Provide the [x, y] coordinate of the cell's center where the given text is located.  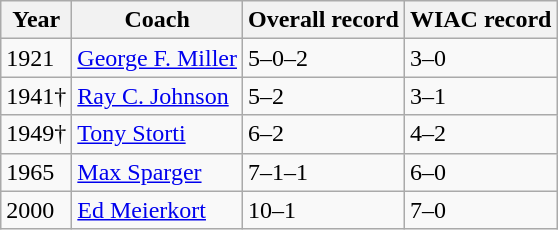
Overall record [323, 20]
Max Sparger [158, 172]
1949† [36, 134]
5–0–2 [323, 58]
1965 [36, 172]
4–2 [480, 134]
Year [36, 20]
2000 [36, 210]
6–0 [480, 172]
George F. Miller [158, 58]
Coach [158, 20]
7–0 [480, 210]
Ed Meierkort [158, 210]
Tony Storti [158, 134]
1921 [36, 58]
WIAC record [480, 20]
10–1 [323, 210]
7–1–1 [323, 172]
6–2 [323, 134]
3–0 [480, 58]
5–2 [323, 96]
Ray C. Johnson [158, 96]
1941† [36, 96]
3–1 [480, 96]
